Identify which cell holds the provided text, then report its [x, y] central coordinate. 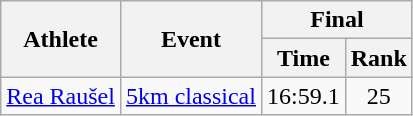
16:59.1 [303, 96]
25 [378, 96]
Athlete [61, 39]
Time [303, 58]
5km classical [190, 96]
Final [336, 20]
Rank [378, 58]
Event [190, 39]
Rea Raušel [61, 96]
